From the cell containing the given text, extract its center point as [x, y] coordinate. 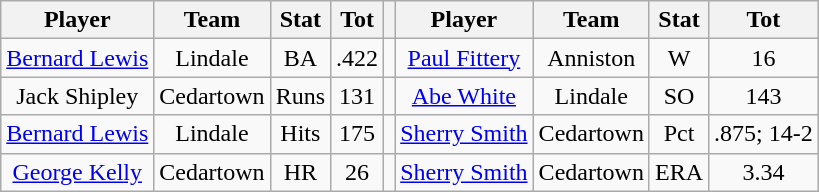
131 [358, 96]
Jack Shipley [78, 96]
16 [764, 58]
BA [300, 58]
Runs [300, 96]
SO [678, 96]
26 [358, 172]
W [678, 58]
Anniston [591, 58]
3.34 [764, 172]
ERA [678, 172]
Paul Fittery [464, 58]
Abe White [464, 96]
.422 [358, 58]
.875; 14-2 [764, 134]
George Kelly [78, 172]
Hits [300, 134]
HR [300, 172]
143 [764, 96]
175 [358, 134]
Pct [678, 134]
